Find where the given text appears and provide that cell's center as [X, Y] coordinate. 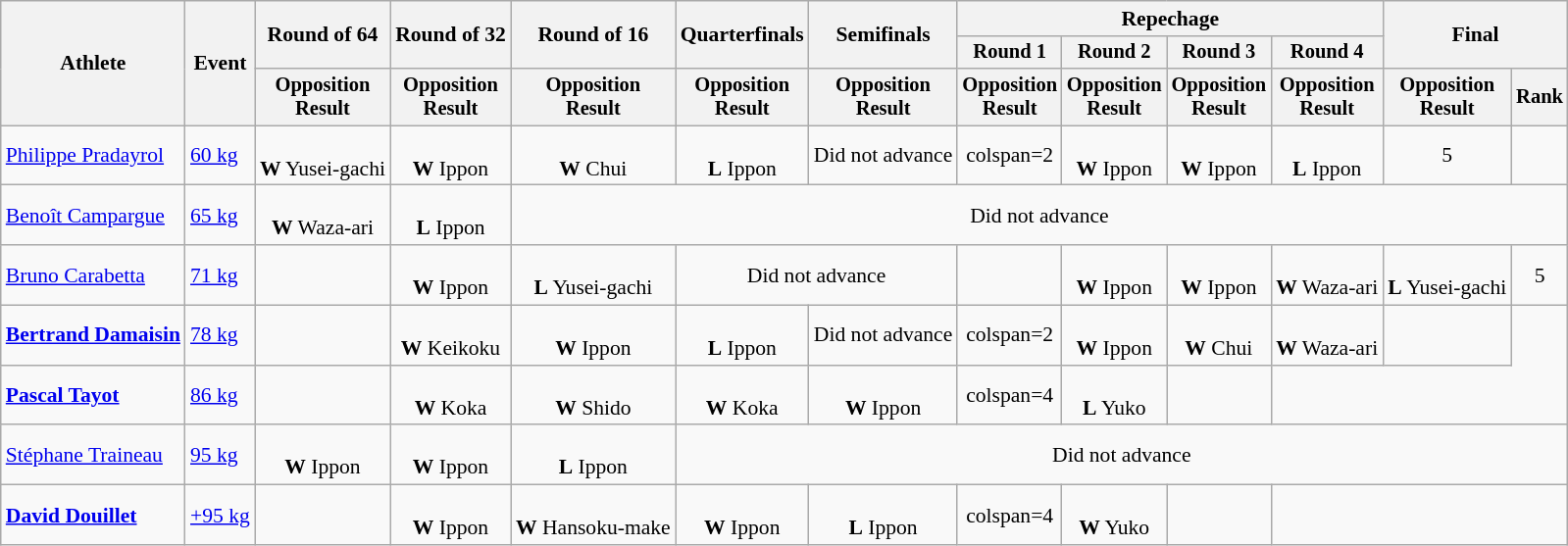
95 kg [220, 455]
Round 1 [1010, 53]
Round 2 [1114, 53]
Quarterfinals [742, 35]
65 kg [220, 216]
Event [220, 63]
78 kg [220, 335]
Round 3 [1220, 53]
Bruno Carabetta [93, 274]
W Yuko [1114, 516]
Stéphane Traineau [93, 455]
Round of 32 [451, 35]
Final [1475, 35]
L Yuko [1114, 396]
Athlete [93, 63]
W Shido [593, 396]
W Hansoku-make [593, 516]
Benoît Campargue [93, 216]
Pascal Tayot [93, 396]
Rank [1540, 97]
W Yusei-gachi [323, 155]
86 kg [220, 396]
David Douillet [93, 516]
Round 4 [1327, 53]
Repechage [1170, 19]
Philippe Pradayrol [93, 155]
Round of 16 [593, 35]
Bertrand Damaisin [93, 335]
71 kg [220, 274]
Round of 64 [323, 35]
W Keikoku [451, 335]
+95 kg [220, 516]
60 kg [220, 155]
Semifinals [884, 35]
